Find where the given text appears and provide that cell's center as (x, y) coordinate. 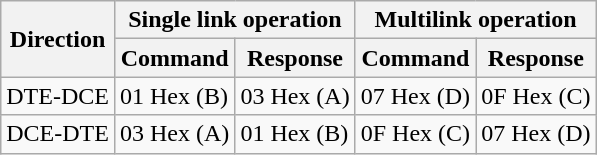
Direction (58, 39)
Multilink operation (476, 20)
DTE-DCE (58, 96)
Single link operation (234, 20)
DCE-DTE (58, 134)
